Scan for the cell matching the given text and deliver its (X, Y) coordinate at center. 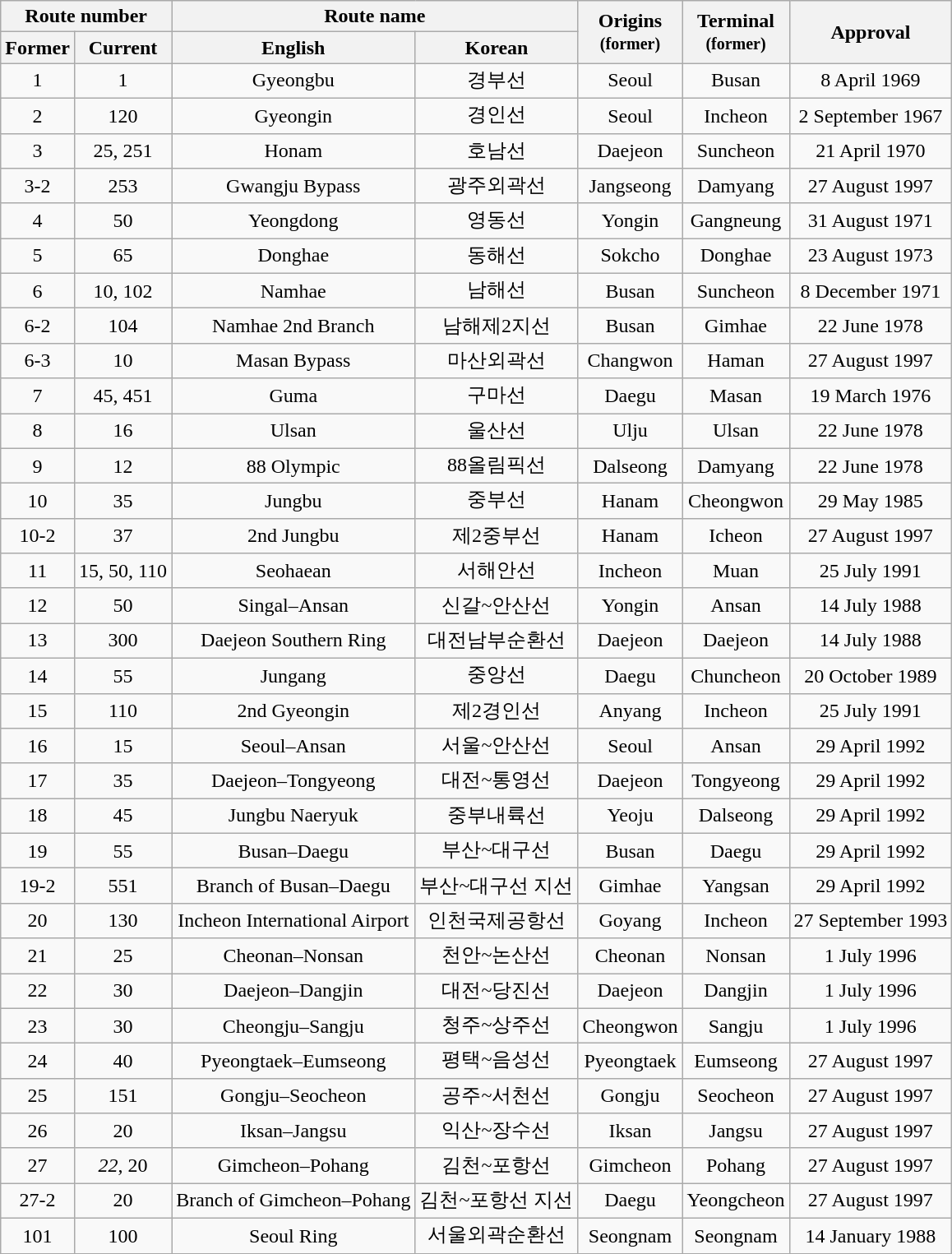
11 (38, 571)
Jungbu (293, 502)
2nd Jungbu (293, 536)
6 (38, 291)
19 (38, 850)
중부내륙선 (497, 816)
Tongyeong (736, 781)
2 (38, 115)
Dangjin (736, 992)
Ulju (630, 431)
4 (38, 220)
14 (38, 676)
Chuncheon (736, 676)
Iksan (630, 1131)
Busan–Daegu (293, 850)
광주외곽선 (497, 186)
익산~장수선 (497, 1131)
남해제2지선 (497, 326)
Korean (497, 48)
Cheongju–Sangju (293, 1026)
17 (38, 781)
37 (122, 536)
22 (38, 992)
20 October 1989 (871, 676)
부산~대구선 (497, 850)
Gwangju Bypass (293, 186)
Singal–Ansan (293, 605)
2 September 1967 (871, 115)
300 (122, 641)
Gimcheon–Pohang (293, 1166)
151 (122, 1095)
Gangneung (736, 220)
100 (122, 1235)
Gyeongin (293, 115)
Incheon International Airport (293, 921)
5 (38, 257)
Gimcheon (630, 1166)
7 (38, 396)
21 (38, 956)
Gongju–Seocheon (293, 1095)
Cheonan (630, 956)
Haman (736, 360)
Muan (736, 571)
Seoul–Ansan (293, 747)
253 (122, 186)
신갈~안산선 (497, 605)
101 (38, 1235)
8 April 1969 (871, 81)
Approval (871, 32)
2nd Gyeongin (293, 710)
19-2 (38, 886)
청주~상주선 (497, 1026)
Daejeon–Tongyeong (293, 781)
동해선 (497, 257)
130 (122, 921)
대전~통영선 (497, 781)
Namhae 2nd Branch (293, 326)
Pyeongtaek (630, 1061)
18 (38, 816)
중앙선 (497, 676)
Guma (293, 396)
Namhae (293, 291)
마산외곽선 (497, 360)
Jungang (293, 676)
남해선 (497, 291)
15, 50, 110 (122, 571)
중부선 (497, 502)
65 (122, 257)
English (293, 48)
Jungbu Naeryuk (293, 816)
Daejeon–Dangjin (293, 992)
10-2 (38, 536)
110 (122, 710)
24 (38, 1061)
Seoul Ring (293, 1235)
서울외곽순환선 (497, 1235)
울산선 (497, 431)
551 (122, 886)
Iksan–Jangsu (293, 1131)
Anyang (630, 710)
40 (122, 1061)
45 (122, 816)
대전남부순환선 (497, 641)
천안~논산선 (497, 956)
88 Olympic (293, 465)
경부선 (497, 81)
Honam (293, 151)
Route name (375, 16)
Yeongcheon (736, 1201)
김천~포항선 (497, 1166)
Seocheon (736, 1095)
23 (38, 1026)
Icheon (736, 536)
Branch of Busan–Daegu (293, 886)
Seohaean (293, 571)
Pohang (736, 1166)
104 (122, 326)
6-2 (38, 326)
인천국제공항선 (497, 921)
대전~당진선 (497, 992)
Masan (736, 396)
Origins(former) (630, 32)
6-3 (38, 360)
9 (38, 465)
27-2 (38, 1201)
Eumseong (736, 1061)
제2중부선 (497, 536)
Pyeongtaek–Eumseong (293, 1061)
3-2 (38, 186)
서해안선 (497, 571)
Gyeongbu (293, 81)
19 March 1976 (871, 396)
평택~음성선 (497, 1061)
호남선 (497, 151)
23 August 1973 (871, 257)
Daejeon Southern Ring (293, 641)
45, 451 (122, 396)
Nonsan (736, 956)
88올림픽선 (497, 465)
27 (38, 1166)
Masan Bypass (293, 360)
서울~안산선 (497, 747)
21 April 1970 (871, 151)
8 (38, 431)
22, 20 (122, 1166)
8 December 1971 (871, 291)
구마선 (497, 396)
Sangju (736, 1026)
Route number (86, 16)
Changwon (630, 360)
26 (38, 1131)
31 August 1971 (871, 220)
경인선 (497, 115)
Gongju (630, 1095)
10, 102 (122, 291)
Yeongdong (293, 220)
김천~포항선 지선 (497, 1201)
Terminal(former) (736, 32)
13 (38, 641)
Jangsu (736, 1131)
Yeoju (630, 816)
부산~대구선 지선 (497, 886)
Current (122, 48)
120 (122, 115)
Sokcho (630, 257)
제2경인선 (497, 710)
29 May 1985 (871, 502)
Branch of Gimcheon–Pohang (293, 1201)
Jangseong (630, 186)
Yangsan (736, 886)
Cheonan–Nonsan (293, 956)
영동선 (497, 220)
Goyang (630, 921)
14 January 1988 (871, 1235)
27 September 1993 (871, 921)
3 (38, 151)
공주~서천선 (497, 1095)
Former (38, 48)
25, 251 (122, 151)
